Capture the cell that displays the provided text and extract its (x, y) central coordinate. 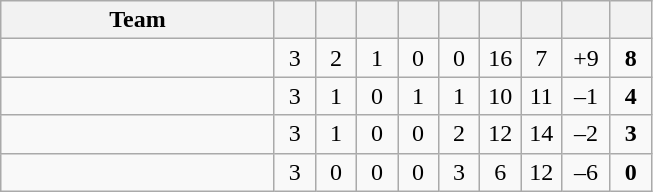
+9 (586, 58)
7 (542, 58)
–1 (586, 96)
16 (500, 58)
–6 (586, 172)
14 (542, 134)
10 (500, 96)
Team (138, 20)
11 (542, 96)
8 (630, 58)
6 (500, 172)
4 (630, 96)
–2 (586, 134)
